Capture the cell that displays the provided text and extract its [X, Y] central coordinate. 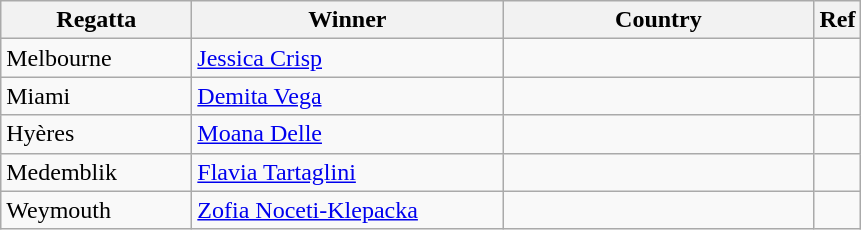
Demita Vega [348, 96]
Weymouth [96, 210]
Country [658, 20]
Ref [838, 20]
Winner [348, 20]
Hyères [96, 134]
Miami [96, 96]
Melbourne [96, 58]
Regatta [96, 20]
Jessica Crisp [348, 58]
Flavia Tartaglini [348, 172]
Zofia Noceti-Klepacka [348, 210]
Moana Delle [348, 134]
Medemblik [96, 172]
